Return (X, Y) of the center of cell containing provided text 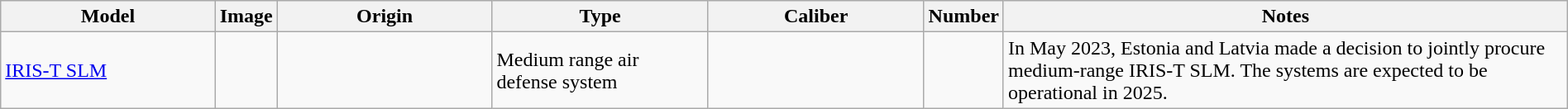
Image (246, 17)
Caliber (815, 17)
Notes (1285, 17)
In May 2023, Estonia and Latvia made a decision to jointly procure medium-range IRIS-T SLM. The systems are expected to be operational in 2025. (1285, 70)
Model (108, 17)
Number (963, 17)
Origin (385, 17)
Medium range air defense system (600, 70)
IRIS-T SLM (108, 70)
Type (600, 17)
